Capture the cell that displays the provided text and extract its [x, y] central coordinate. 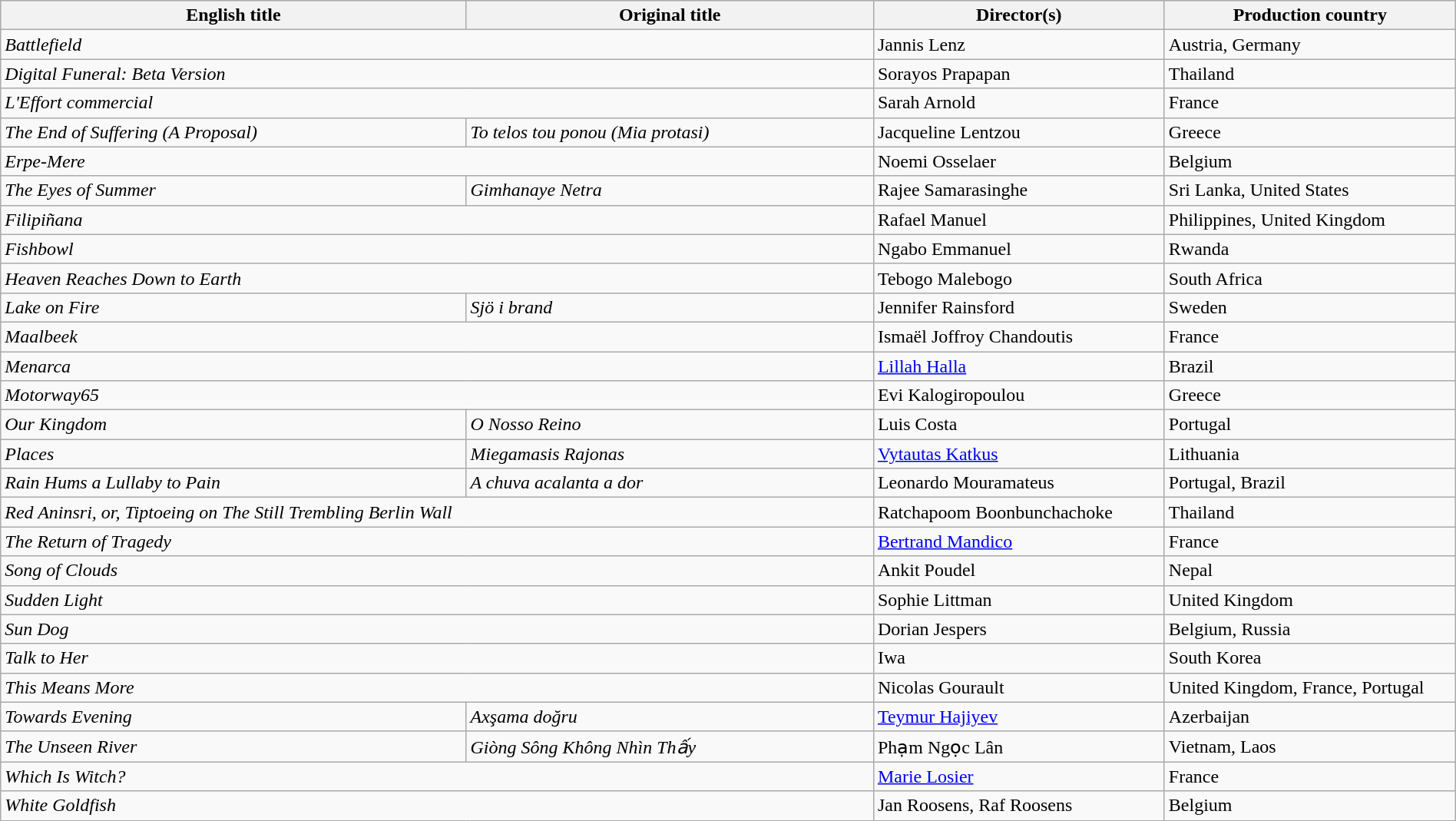
Sweden [1310, 307]
Azerbaijan [1310, 717]
Ratchapoom Boonbunchachoke [1018, 512]
The Return of Tragedy [438, 541]
Evi Kalogiropoulou [1018, 396]
United Kingdom [1310, 600]
Red Aninsri, or, Tiptoeing on The Still Trembling Berlin Wall [438, 512]
Rwanda [1310, 249]
United Kingdom, France, Portugal [1310, 687]
Ankit Poudel [1018, 571]
Belgium, Russia [1310, 629]
Vytautas Katkus [1018, 454]
Battlefield [438, 45]
Jennifer Rainsford [1018, 307]
Dorian Jespers [1018, 629]
Director(s) [1018, 15]
To telos tou ponou (Mia protasi) [670, 132]
Leonardo Mouramateus [1018, 483]
Rain Hums a Lullaby to Pain [233, 483]
Sjö i brand [670, 307]
Menarca [438, 366]
English title [233, 15]
Our Kingdom [233, 425]
Original title [670, 15]
This Means More [438, 687]
Talk to Her [438, 658]
Sarah Arnold [1018, 103]
Axşama doğru [670, 717]
Portugal, Brazil [1310, 483]
Jannis Lenz [1018, 45]
Ngabo Emmanuel [1018, 249]
Production country [1310, 15]
Filipiñana [438, 220]
Sorayos Prapapan [1018, 74]
Noemi Osselaer [1018, 161]
Iwa [1018, 658]
Jan Roosens, Raf Roosens [1018, 806]
Giòng Sông Không Nhìn Thấy [670, 747]
The Unseen River [233, 747]
Philippines, United Kingdom [1310, 220]
Song of Clouds [438, 571]
Nepal [1310, 571]
Sun Dog [438, 629]
Sophie Littman [1018, 600]
Tebogo Malebogo [1018, 278]
Fishbowl [438, 249]
Rajee Samarasinghe [1018, 190]
Jacqueline Lentzou [1018, 132]
Lithuania [1310, 454]
Marie Losier [1018, 776]
The End of Suffering (A Proposal) [233, 132]
L'Effort commercial [438, 103]
Which Is Witch? [438, 776]
Digital Funeral: Beta Version [438, 74]
Erpe-Mere [438, 161]
Brazil [1310, 366]
Sudden Light [438, 600]
A chuva acalanta a dor [670, 483]
Towards Evening [233, 717]
South Africa [1310, 278]
Portugal [1310, 425]
Lillah Halla [1018, 366]
Gimhanaye Netra [670, 190]
Austria, Germany [1310, 45]
Teymur Hajiyev [1018, 717]
Phạm Ngọc Lân [1018, 747]
Vietnam, Laos [1310, 747]
Maalbeek [438, 336]
O Nosso Reino [670, 425]
Nicolas Gourault [1018, 687]
South Korea [1310, 658]
Miegamasis Rajonas [670, 454]
The Eyes of Summer [233, 190]
White Goldfish [438, 806]
Heaven Reaches Down to Earth [438, 278]
Places [233, 454]
Motorway65 [438, 396]
Sri Lanka, United States [1310, 190]
Luis Costa [1018, 425]
Rafael Manuel [1018, 220]
Bertrand Mandico [1018, 541]
Lake on Fire [233, 307]
Ismaël Joffroy Chandoutis [1018, 336]
